Return the [x, y] coordinate for the center point of the cell that contains the specified text.  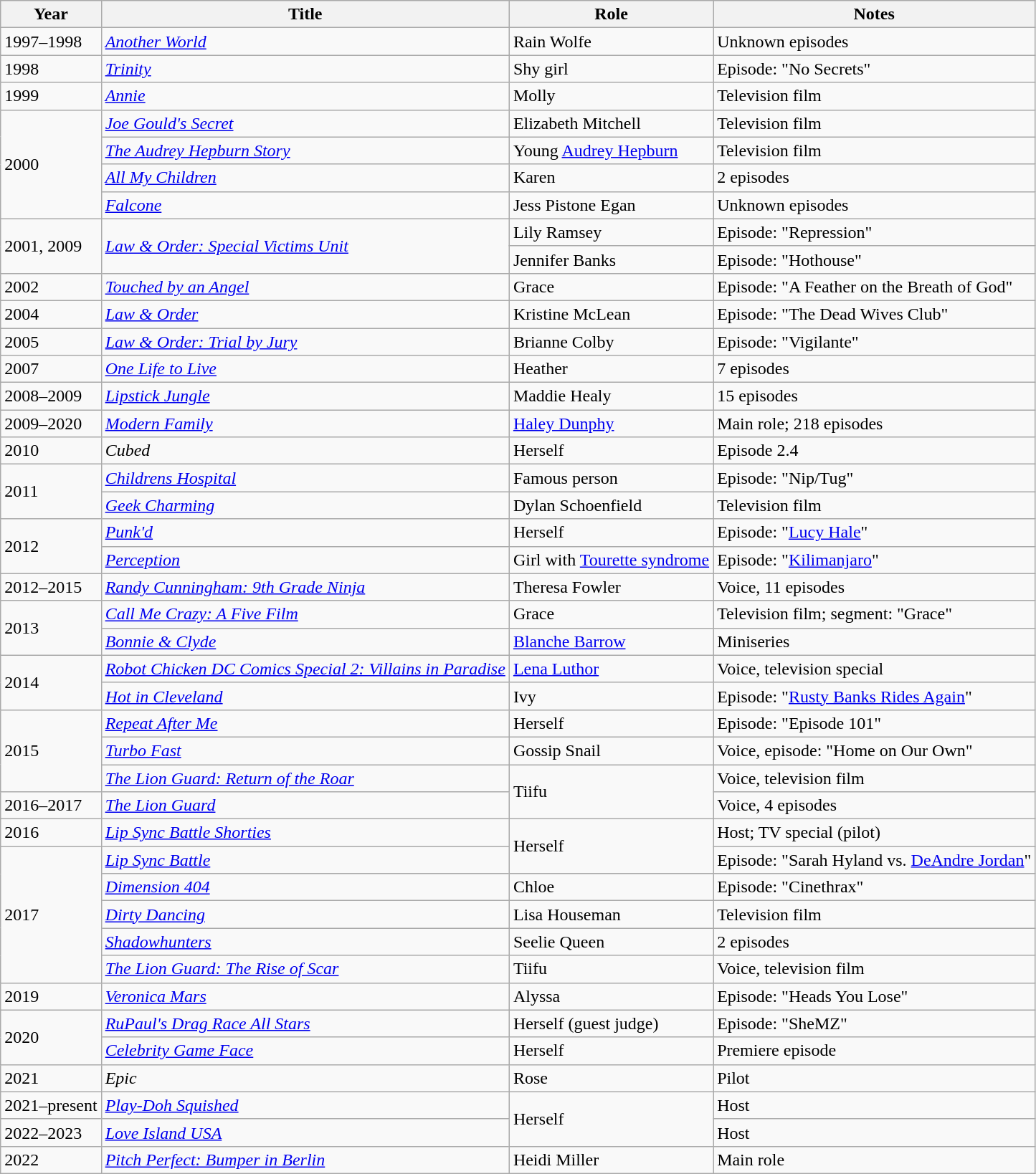
2014 [51, 682]
RuPaul's Drag Race All Stars [305, 1023]
2011 [51, 492]
Epic [305, 1078]
2022 [51, 1160]
2001, 2009 [51, 246]
Perception [305, 560]
Episode: "A Feather on the Breath of God" [875, 287]
2016–2017 [51, 806]
Young Audrey Hepburn [611, 151]
Main role [875, 1160]
Gossip Snail [611, 750]
Notes [875, 14]
Geek Charming [305, 505]
Lip Sync Battle Shorties [305, 833]
Television film; segment: "Grace" [875, 614]
Seelie Queen [611, 942]
One Life to Live [305, 369]
Episode 2.4 [875, 451]
Heidi Miller [611, 1160]
Maddie Healy [611, 396]
2004 [51, 314]
Punk'd [305, 533]
2007 [51, 369]
Molly [611, 96]
Host; TV special (pilot) [875, 833]
Episode: "Episode 101" [875, 723]
Heather [611, 369]
Touched by an Angel [305, 287]
Falcone [305, 205]
Haley Dunphy [611, 424]
Childrens Hospital [305, 478]
Brianne Colby [611, 342]
Veronica Mars [305, 996]
Dirty Dancing [305, 915]
7 episodes [875, 369]
Episode: "SheMZ" [875, 1023]
Law & Order [305, 314]
All My Children [305, 178]
Episode: "No Secrets" [875, 69]
Episode: "Heads You Lose" [875, 996]
2013 [51, 628]
Episode: "Repression" [875, 232]
Voice, episode: "Home on Our Own" [875, 750]
The Audrey Hepburn Story [305, 151]
Voice, 4 episodes [875, 806]
Repeat After Me [305, 723]
Lily Ramsey [611, 232]
Miniseries [875, 641]
Trinity [305, 69]
The Lion Guard [305, 806]
Law & Order: Special Victims Unit [305, 246]
2000 [51, 164]
Episode: "Vigilante" [875, 342]
2019 [51, 996]
Alyssa [611, 996]
Role [611, 14]
Kristine McLean [611, 314]
2022–2023 [51, 1132]
2015 [51, 750]
Love Island USA [305, 1132]
Annie [305, 96]
1998 [51, 69]
Cubed [305, 451]
2012 [51, 546]
2002 [51, 287]
Main role; 218 episodes [875, 424]
Rain Wolfe [611, 42]
2010 [51, 451]
Blanche Barrow [611, 641]
Ivy [611, 696]
The Lion Guard: The Rise of Scar [305, 969]
Episode: "Sarah Hyland vs. DeAndre Jordan" [875, 860]
Voice, 11 episodes [875, 587]
2017 [51, 915]
2005 [51, 342]
Chloe [611, 887]
Jennifer Banks [611, 259]
Lip Sync Battle [305, 860]
Karen [611, 178]
Episode: "Cinethrax" [875, 887]
Hot in Cleveland [305, 696]
Randy Cunningham: 9th Grade Ninja [305, 587]
Bonnie & Clyde [305, 641]
Joe Gould's Secret [305, 123]
Shy girl [611, 69]
Robot Chicken DC Comics Special 2: Villains in Paradise [305, 669]
Jess Pistone Egan [611, 205]
Modern Family [305, 424]
2016 [51, 833]
Episode: "Nip/Tug" [875, 478]
1999 [51, 96]
Lena Luthor [611, 669]
2021 [51, 1078]
Episode: "Rusty Banks Rides Again" [875, 696]
Episode: "Lucy Hale" [875, 533]
Episode: "The Dead Wives Club" [875, 314]
2009–2020 [51, 424]
Dimension 404 [305, 887]
Law & Order: Trial by Jury [305, 342]
Girl with Tourette syndrome [611, 560]
2012–2015 [51, 587]
Elizabeth Mitchell [611, 123]
Herself (guest judge) [611, 1023]
Lipstick Jungle [305, 396]
Dylan Schoenfield [611, 505]
Title [305, 14]
Celebrity Game Face [305, 1051]
Another World [305, 42]
1997–1998 [51, 42]
15 episodes [875, 396]
Turbo Fast [305, 750]
2021–present [51, 1105]
Voice, television special [875, 669]
Episode: "Kilimanjaro" [875, 560]
The Lion Guard: Return of the Roar [305, 778]
Episode: "Hothouse" [875, 259]
Shadowhunters [305, 942]
Premiere episode [875, 1051]
Play-Doh Squished [305, 1105]
Pilot [875, 1078]
Call Me Crazy: A Five Film [305, 614]
2008–2009 [51, 396]
Rose [611, 1078]
2020 [51, 1037]
Lisa Houseman [611, 915]
Year [51, 14]
Famous person [611, 478]
Theresa Fowler [611, 587]
Pitch Perfect: Bumper in Berlin [305, 1160]
